Find where the given text appears and provide that cell's center as [x, y] coordinate. 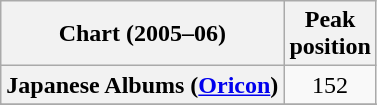
Japanese Albums (Oricon) [142, 85]
Chart (2005–06) [142, 34]
152 [330, 85]
Peak position [330, 34]
